Pinpoint the cell where the given text exists, returning its (X, Y) midpoint coordinate. 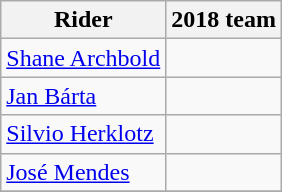
Silvio Herklotz (84, 134)
Shane Archbold (84, 58)
Jan Bárta (84, 96)
2018 team (224, 20)
José Mendes (84, 172)
Rider (84, 20)
